Extract the [X, Y] coordinate from the center of the cell holding the provided text.  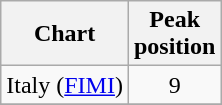
Italy (FIMI) [65, 85]
9 [174, 85]
Peakposition [174, 34]
Chart [65, 34]
